Capture the cell that displays the provided text and extract its (x, y) central coordinate. 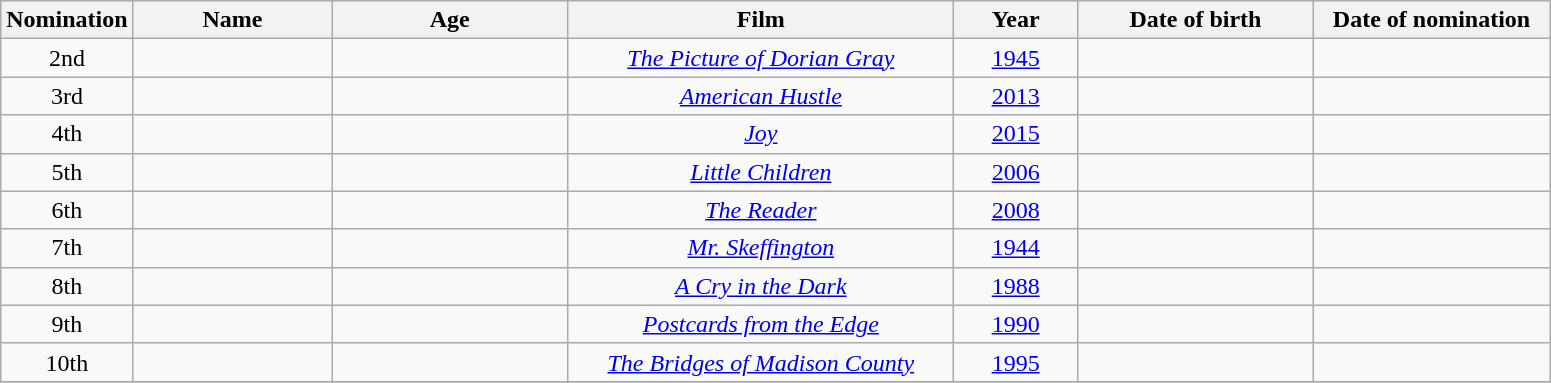
Year (1016, 20)
8th (67, 286)
American Hustle (761, 96)
1995 (1016, 362)
Date of birth (1195, 20)
The Bridges of Madison County (761, 362)
2015 (1016, 134)
2008 (1016, 210)
1945 (1016, 58)
Film (761, 20)
Little Children (761, 172)
2006 (1016, 172)
7th (67, 248)
6th (67, 210)
Joy (761, 134)
The Reader (761, 210)
1988 (1016, 286)
Name (232, 20)
5th (67, 172)
2013 (1016, 96)
1990 (1016, 324)
4th (67, 134)
Nomination (67, 20)
A Cry in the Dark (761, 286)
3rd (67, 96)
10th (67, 362)
2nd (67, 58)
Age (450, 20)
Date of nomination (1431, 20)
Postcards from the Edge (761, 324)
1944 (1016, 248)
9th (67, 324)
Mr. Skeffington (761, 248)
The Picture of Dorian Gray (761, 58)
